For the text-containing cell, return its midpoint in [X, Y] coordinate format. 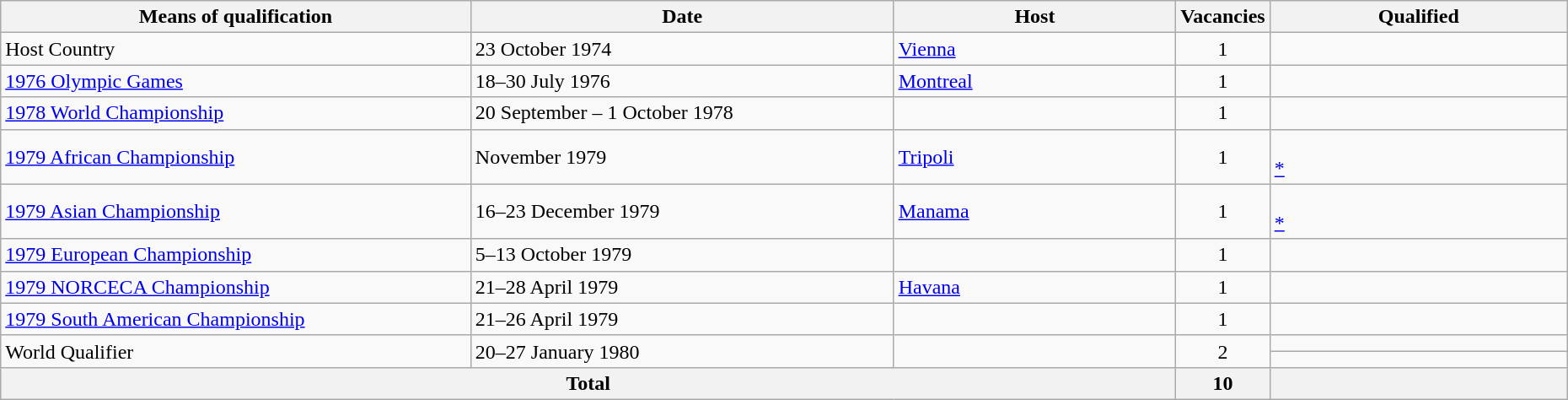
Qualified [1418, 17]
1976 Olympic Games [236, 81]
Means of qualification [236, 17]
Host Country [236, 49]
21–26 April 1979 [682, 319]
Havana [1035, 287]
Manama [1035, 211]
1979 NORCECA Championship [236, 287]
20–27 January 1980 [682, 351]
5–13 October 1979 [682, 255]
Total [588, 383]
1979 Asian Championship [236, 211]
10 [1223, 383]
1979 European Championship [236, 255]
1979 African Championship [236, 157]
23 October 1974 [682, 49]
Montreal [1035, 81]
November 1979 [682, 157]
21–28 April 1979 [682, 287]
1979 South American Championship [236, 319]
Tripoli [1035, 157]
Host [1035, 17]
16–23 December 1979 [682, 211]
18–30 July 1976 [682, 81]
20 September – 1 October 1978 [682, 113]
World Qualifier [236, 351]
Vienna [1035, 49]
2 [1223, 351]
Date [682, 17]
1978 World Championship [236, 113]
Vacancies [1223, 17]
